Find where the given text appears and provide that cell's center as [x, y] coordinate. 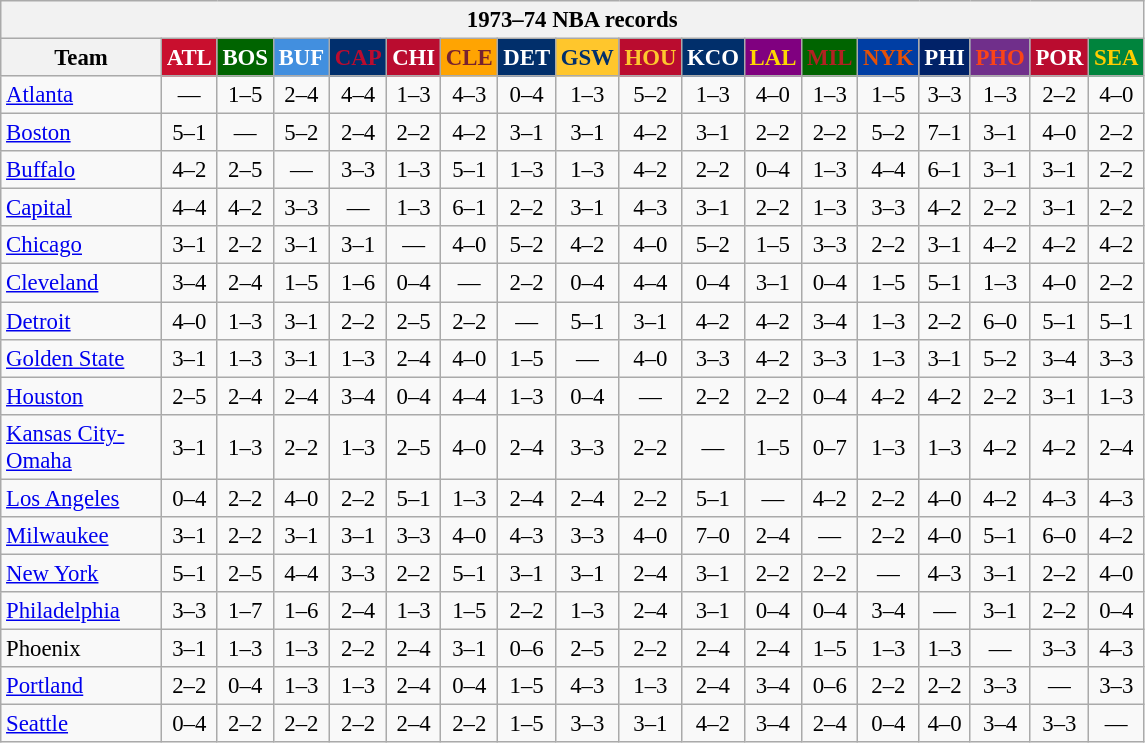
Houston [82, 396]
Cleveland [82, 283]
Los Angeles [82, 498]
Team [82, 58]
DET [526, 58]
Milwaukee [82, 536]
Golden State [82, 358]
Seattle [82, 724]
Buffalo [82, 170]
CLE [470, 58]
PHO [1000, 58]
CHI [414, 58]
HOU [650, 58]
New York [82, 573]
BOS [245, 58]
Phoenix [82, 648]
0–7 [830, 446]
SEA [1116, 58]
NYK [888, 58]
GSW [587, 58]
Chicago [82, 245]
MIL [830, 58]
POR [1060, 58]
Capital [82, 208]
Boston [82, 133]
Detroit [82, 321]
Philadelphia [82, 611]
1–7 [245, 611]
7–0 [714, 536]
1973–74 NBA records [572, 20]
CAP [358, 58]
Kansas City-Omaha [82, 446]
ATL [189, 58]
LAL [772, 58]
7–1 [944, 133]
PHI [944, 58]
Portland [82, 686]
Atlanta [82, 95]
BUF [301, 58]
KCO [714, 58]
